Output the (x, y) coordinate of the center of the cell containing the given text.  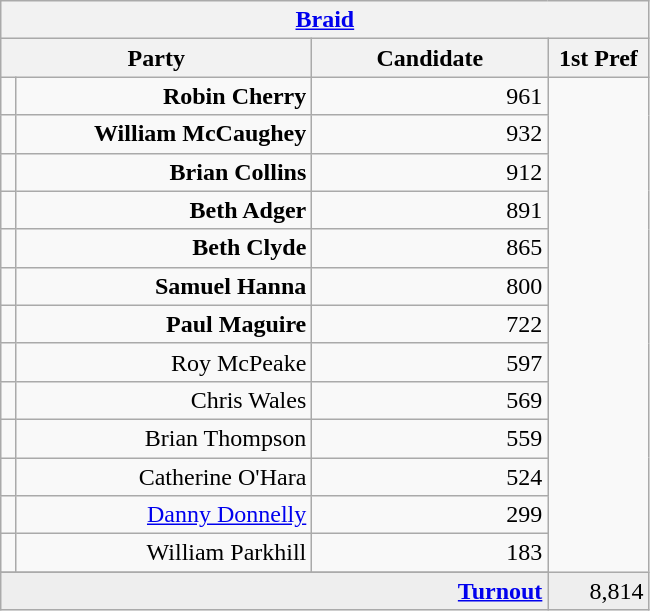
Chris Wales (163, 400)
800 (430, 286)
Party (156, 58)
Roy McPeake (163, 362)
524 (430, 477)
Braid (325, 20)
William Parkhill (163, 553)
569 (430, 400)
Beth Clyde (163, 248)
Brian Thompson (163, 438)
722 (430, 324)
Brian Collins (163, 172)
559 (430, 438)
8,814 (598, 591)
Paul Maguire (163, 324)
Candidate (430, 58)
299 (430, 515)
Catherine O'Hara (163, 477)
1st Pref (598, 58)
961 (430, 96)
William McCaughey (163, 134)
Robin Cherry (163, 96)
183 (430, 553)
932 (430, 134)
865 (430, 248)
Danny Donnelly (163, 515)
Samuel Hanna (163, 286)
912 (430, 172)
Turnout (274, 591)
Beth Adger (163, 210)
597 (430, 362)
891 (430, 210)
